Detect which cell encompasses the target text, then output its (x, y) center coordinate. 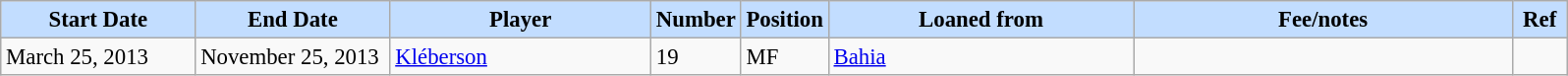
Loaned from (980, 20)
End Date (293, 20)
Bahia (980, 57)
Kléberson (521, 57)
Player (521, 20)
November 25, 2013 (293, 57)
March 25, 2013 (98, 57)
Start Date (98, 20)
Number (697, 20)
Ref (1540, 20)
19 (697, 57)
Position (784, 20)
MF (784, 57)
Fee/notes (1323, 20)
